Return [X, Y] of the center of cell containing provided text 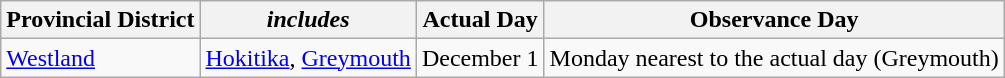
Westland [100, 58]
Actual Day [480, 20]
includes [308, 20]
Observance Day [774, 20]
Monday nearest to the actual day (Greymouth) [774, 58]
Provincial District [100, 20]
Hokitika, Greymouth [308, 58]
December 1 [480, 58]
